Capture the cell that displays the provided text and extract its (X, Y) central coordinate. 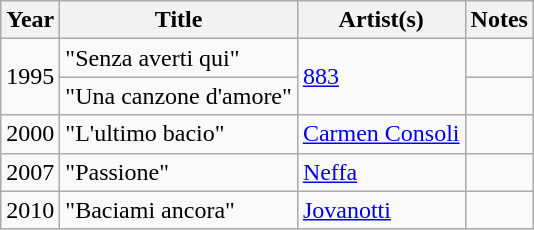
1995 (30, 77)
Neffa (381, 172)
2007 (30, 172)
883 (381, 77)
2000 (30, 134)
"Senza averti qui" (179, 58)
"L'ultimo bacio" (179, 134)
2010 (30, 210)
Carmen Consoli (381, 134)
"Baciami ancora" (179, 210)
"Passione" (179, 172)
Year (30, 20)
Artist(s) (381, 20)
Jovanotti (381, 210)
"Una canzone d'amore" (179, 96)
Title (179, 20)
Notes (499, 20)
